Output the [x, y] coordinate of the center of the cell containing the given text.  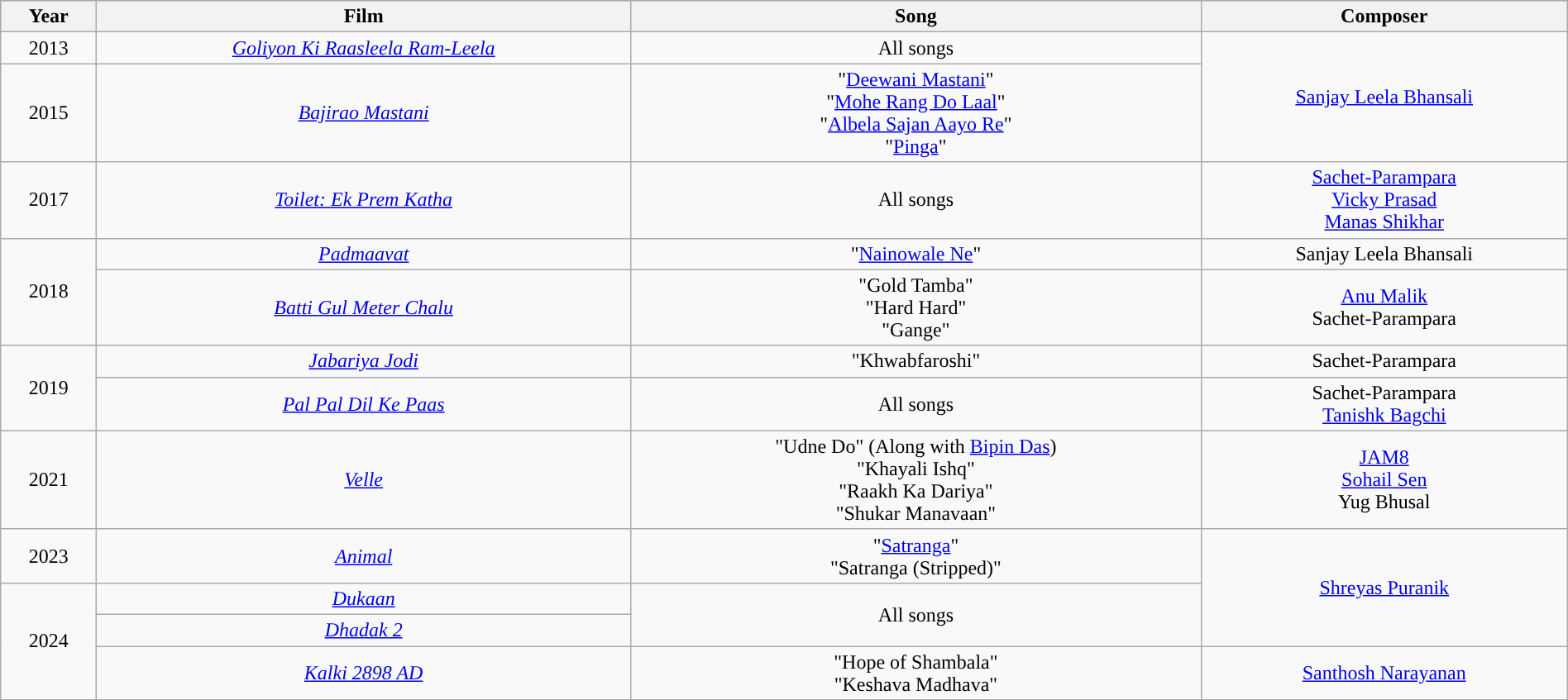
Padmaavat [364, 254]
Sachet-Parampara [1384, 361]
Film [364, 17]
2015 [49, 112]
JAM8Sohail SenYug Bhusal [1384, 479]
Toilet: Ek Prem Katha [364, 200]
Kalki 2898 AD [364, 673]
2018 [49, 292]
2021 [49, 479]
"Gold Tamba""Hard Hard""Gange" [916, 307]
"Satranga""Satranga (Stripped)" [916, 555]
"Nainowale Ne" [916, 254]
2024 [49, 641]
2017 [49, 200]
Composer [1384, 17]
Sachet-ParamparaTanishk Bagchi [1384, 403]
Goliyon Ki Raasleela Ram-Leela [364, 48]
Batti Gul Meter Chalu [364, 307]
Bajirao Mastani [364, 112]
"Hope of Shambala""Keshava Madhava" [916, 673]
2013 [49, 48]
Dhadak 2 [364, 630]
Year [49, 17]
2019 [49, 388]
"Deewani Mastani""Mohe Rang Do Laal""Albela Sajan Aayo Re""Pinga" [916, 112]
Pal Pal Dil Ke Paas [364, 403]
Santhosh Narayanan [1384, 673]
Animal [364, 555]
"Khwabfaroshi" [916, 361]
"Udne Do" (Along with Bipin Das)"Khayali Ishq""Raakh Ka Dariya""Shukar Manavaan" [916, 479]
Anu MalikSachet-Parampara [1384, 307]
Velle [364, 479]
Sachet-ParamparaVicky PrasadManas Shikhar [1384, 200]
Jabariya Jodi [364, 361]
Shreyas Puranik [1384, 587]
Dukaan [364, 598]
Song [916, 17]
2023 [49, 555]
